Pinpoint the cell where the given text exists, returning its [x, y] midpoint coordinate. 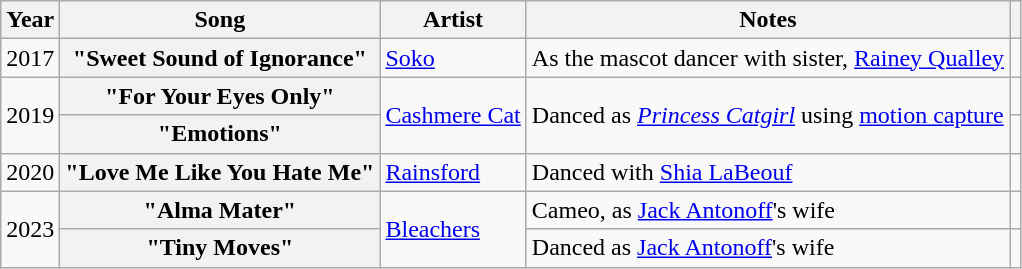
2023 [30, 229]
Danced as Princess Catgirl using motion capture [768, 115]
"For Your Eyes Only" [220, 96]
Notes [768, 20]
Cashmere Cat [453, 115]
Song [220, 20]
Soko [453, 58]
Danced as Jack Antonoff's wife [768, 248]
"Alma Mater" [220, 210]
Cameo, as Jack Antonoff's wife [768, 210]
2020 [30, 172]
2019 [30, 115]
As the mascot dancer with sister, Rainey Qualley [768, 58]
Danced with Shia LaBeouf [768, 172]
"Emotions" [220, 134]
2017 [30, 58]
Artist [453, 20]
"Sweet Sound of Ignorance" [220, 58]
"Tiny Moves" [220, 248]
Year [30, 20]
Bleachers [453, 229]
Rainsford [453, 172]
"Love Me Like You Hate Me" [220, 172]
